Find where the given text appears and provide that cell's center as (X, Y) coordinate. 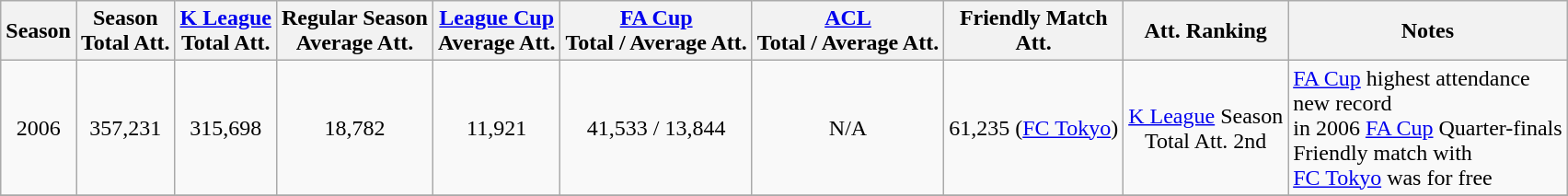
Att. Ranking (1205, 31)
Regular SeasonAverage Att. (354, 31)
Notes (1428, 31)
K League SeasonTotal Att. 2nd (1205, 128)
Friendly Match Att. (1034, 31)
K LeagueTotal Att. (225, 31)
41,533 / 13,844 (656, 128)
FA CupTotal / Average Att. (656, 31)
N/A (847, 128)
Season (39, 31)
2006 (39, 128)
SeasonTotal Att. (125, 31)
18,782 (354, 128)
61,235 (FC Tokyo) (1034, 128)
ACLTotal / Average Att. (847, 31)
League CupAverage Att. (497, 31)
FA Cup highest attendancenew recordin 2006 FA Cup Quarter-finalsFriendly match withFC Tokyo was for free (1428, 128)
11,921 (497, 128)
315,698 (225, 128)
357,231 (125, 128)
